Return the (x, y) coordinate for the center point of the cell that contains the specified text.  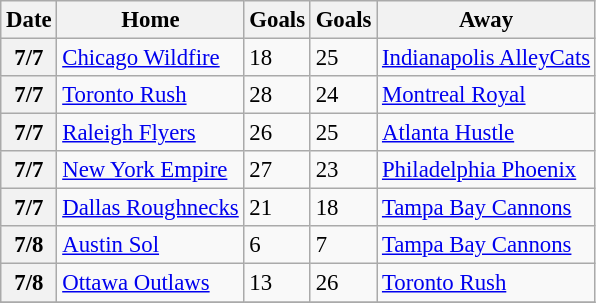
7 (343, 245)
6 (277, 245)
Away (486, 20)
28 (277, 95)
Indianapolis AlleyCats (486, 58)
Dallas Roughnecks (150, 208)
27 (277, 170)
Home (150, 20)
Philadelphia Phoenix (486, 170)
Montreal Royal (486, 95)
New York Empire (150, 170)
Date (29, 20)
Raleigh Flyers (150, 133)
Ottawa Outlaws (150, 283)
21 (277, 208)
Atlanta Hustle (486, 133)
Austin Sol (150, 245)
Chicago Wildfire (150, 58)
23 (343, 170)
13 (277, 283)
24 (343, 95)
